From the cell containing the given text, extract its center point as (X, Y) coordinate. 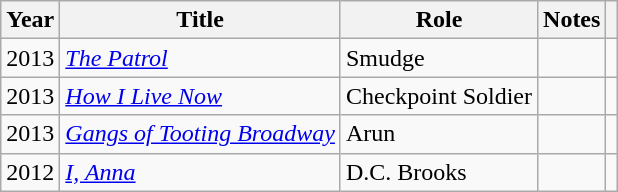
Arun (438, 134)
Gangs of Tooting Broadway (200, 134)
Year (30, 20)
2012 (30, 172)
How I Live Now (200, 96)
The Patrol (200, 58)
D.C. Brooks (438, 172)
Smudge (438, 58)
Role (438, 20)
Title (200, 20)
I, Anna (200, 172)
Notes (572, 20)
Checkpoint Soldier (438, 96)
